Return (x, y) of the center of cell containing provided text 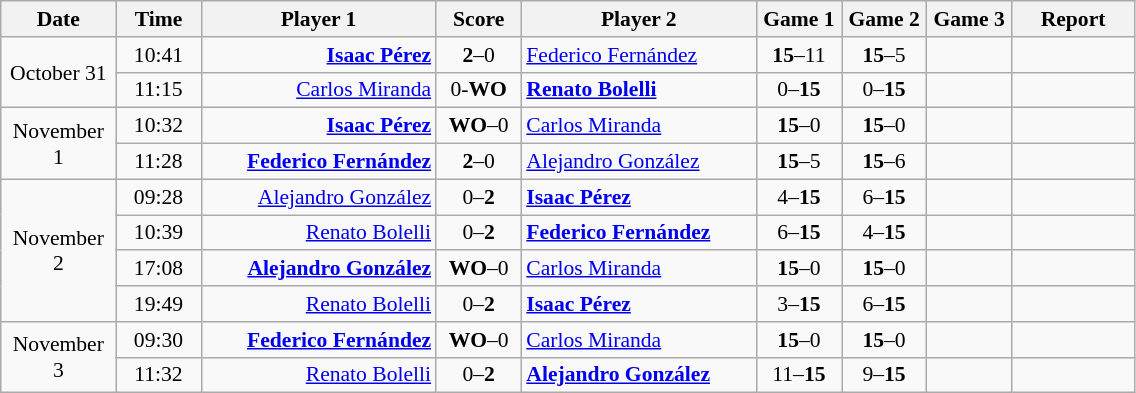
11:32 (158, 375)
Player 1 (318, 19)
November 1 (58, 144)
Player 2 (638, 19)
19:49 (158, 304)
9–15 (884, 375)
11:28 (158, 162)
17:08 (158, 269)
11–15 (798, 375)
10:39 (158, 233)
09:30 (158, 340)
Report (1074, 19)
11:15 (158, 90)
10:41 (158, 55)
Date (58, 19)
10:32 (158, 126)
09:28 (158, 197)
Time (158, 19)
0-WO (478, 90)
3–15 (798, 304)
November 3 (58, 358)
15–6 (884, 162)
November 2 (58, 250)
15–11 (798, 55)
Score (478, 19)
October 31 (58, 72)
Game 1 (798, 19)
Game 2 (884, 19)
Game 3 (970, 19)
